Return the [x, y] coordinate for the center point of the cell that contains the specified text.  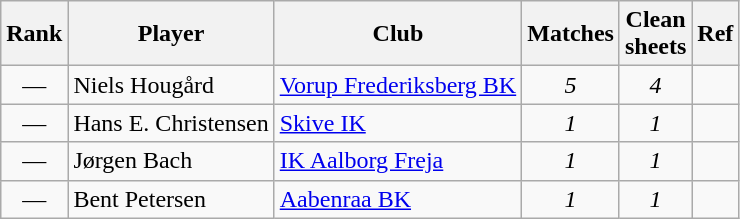
Club [398, 34]
Matches [571, 34]
5 [571, 85]
Aabenraa BK [398, 199]
4 [655, 85]
Skive IK [398, 123]
Ref [716, 34]
Niels Hougård [171, 85]
Cleansheets [655, 34]
IK Aalborg Freja [398, 161]
Jørgen Bach [171, 161]
Player [171, 34]
Vorup Frederiksberg BK [398, 85]
Bent Petersen [171, 199]
Rank [34, 34]
Hans E. Christensen [171, 123]
